From the cell containing the given text, extract its center point as (X, Y) coordinate. 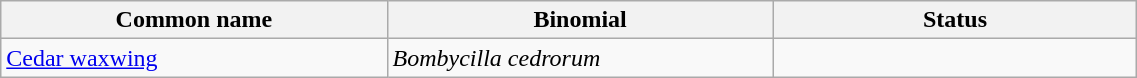
Common name (194, 20)
Status (955, 20)
Binomial (580, 20)
Bombycilla cedrorum (580, 58)
Cedar waxwing (194, 58)
